Find where the given text appears and provide that cell's center as (X, Y) coordinate. 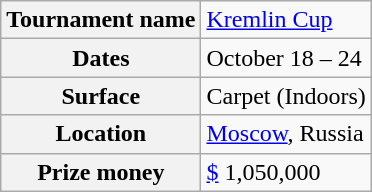
Location (101, 134)
Tournament name (101, 20)
Carpet (Indoors) (286, 96)
$ 1,050,000 (286, 172)
October 18 – 24 (286, 58)
Dates (101, 58)
Surface (101, 96)
Moscow, Russia (286, 134)
Kremlin Cup (286, 20)
Prize money (101, 172)
